Return the (X, Y) coordinate for the center point of the cell that contains the specified text.  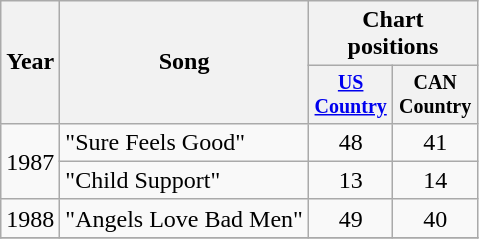
"Angels Love Bad Men" (184, 218)
49 (350, 218)
"Child Support" (184, 180)
Song (184, 62)
CAN Country (435, 94)
Chart positions (392, 34)
13 (350, 180)
48 (350, 142)
1987 (30, 161)
Year (30, 62)
41 (435, 142)
"Sure Feels Good" (184, 142)
40 (435, 218)
14 (435, 180)
US Country (350, 94)
1988 (30, 218)
